Provide the (x, y) coordinate of the cell's center where the given text is located.  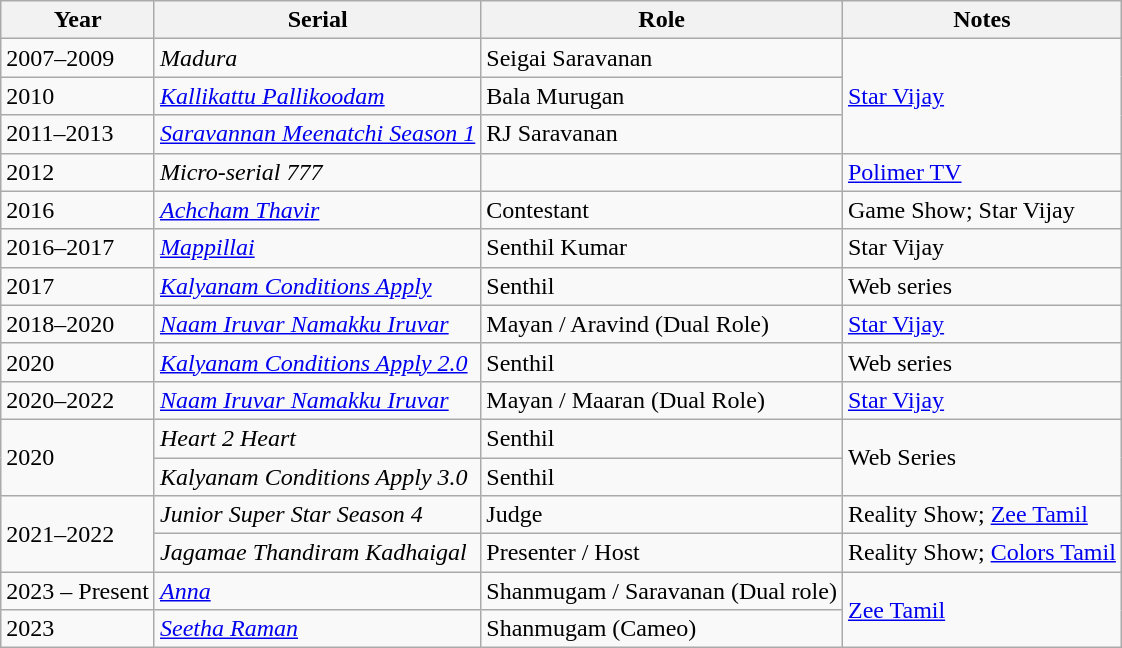
Senthil Kumar (662, 248)
2007–2009 (78, 58)
Serial (317, 20)
Game Show; Star Vijay (982, 210)
2018–2020 (78, 324)
2016–2017 (78, 248)
Reality Show; Colors Tamil (982, 553)
Seetha Raman (317, 629)
Zee Tamil (982, 610)
Junior Super Star Season 4 (317, 515)
Year (78, 20)
Reality Show; Zee Tamil (982, 515)
Madura (317, 58)
Polimer TV (982, 172)
Kalyanam Conditions Apply 3.0 (317, 477)
Kalyanam Conditions Apply 2.0 (317, 362)
Seigai Saravanan (662, 58)
Mappillai (317, 248)
Kalyanam Conditions Apply (317, 286)
2021–2022 (78, 534)
2012 (78, 172)
Role (662, 20)
2016 (78, 210)
2011–2013 (78, 134)
Web Series (982, 457)
Judge (662, 515)
Saravannan Meenatchi Season 1 (317, 134)
2017 (78, 286)
Shanmugam / Saravanan (Dual role) (662, 591)
Bala Murugan (662, 96)
2023 – Present (78, 591)
2020–2022 (78, 400)
Achcham Thavir (317, 210)
Mayan / Aravind (Dual Role) (662, 324)
2023 (78, 629)
Shanmugam (Cameo) (662, 629)
Anna (317, 591)
Micro-serial 777 (317, 172)
Heart 2 Heart (317, 438)
Kallikattu Pallikoodam (317, 96)
Presenter / Host (662, 553)
RJ Saravanan (662, 134)
Mayan / Maaran (Dual Role) (662, 400)
2010 (78, 96)
Jagamae Thandiram Kadhaigal (317, 553)
Contestant (662, 210)
Notes (982, 20)
